Provide the [x, y] coordinate of the cell's center where the given text is located.  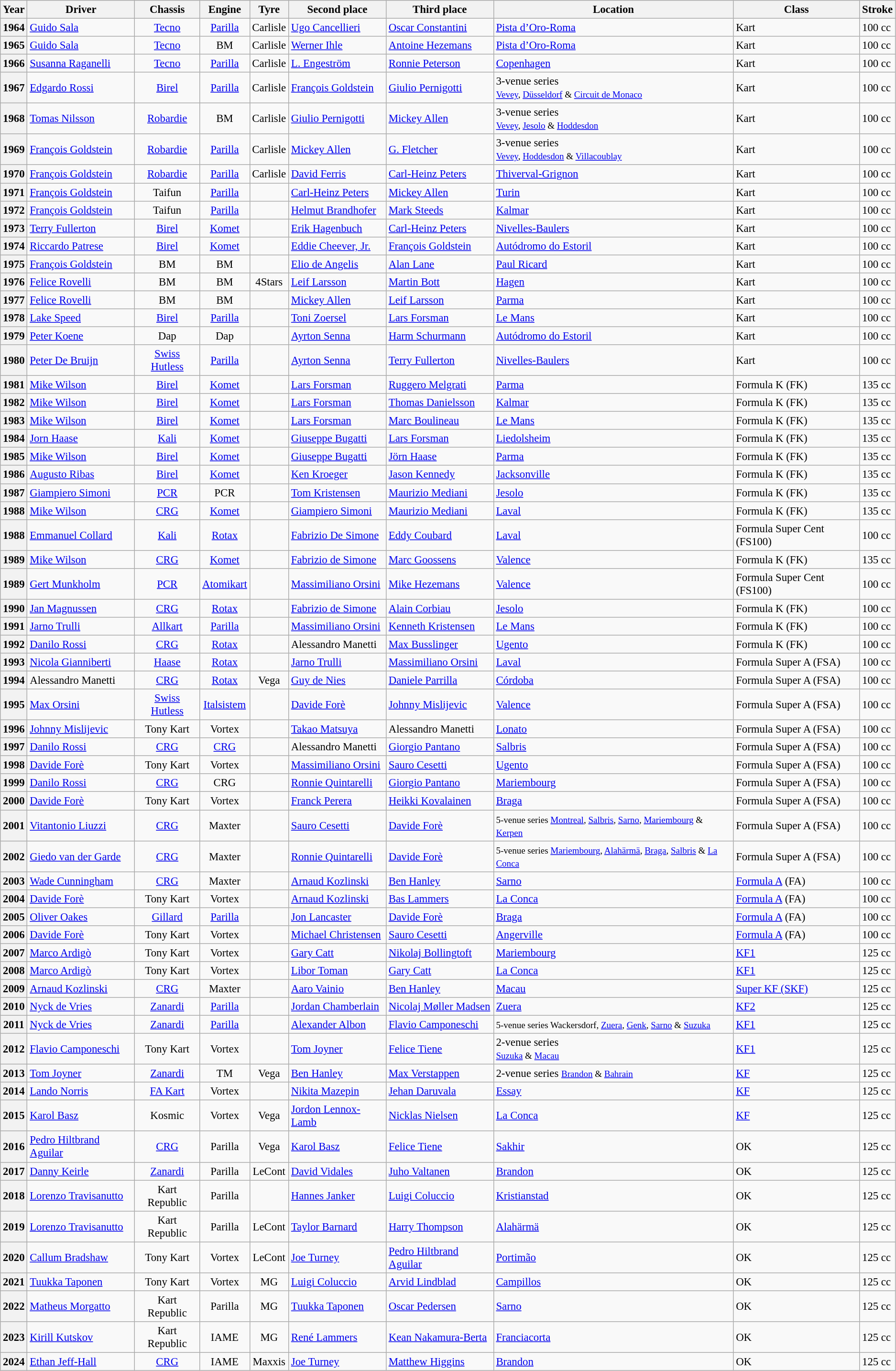
Riccardo Patrese [81, 246]
1978 [14, 318]
2013 [14, 1074]
Matheus Morgatto [81, 1306]
1974 [14, 246]
Driver [81, 10]
Jordan Chamberlain [337, 1007]
Augusto Ribas [81, 475]
Mike Hezemans [440, 584]
2016 [14, 1147]
Engine [225, 10]
2005 [14, 917]
Eddie Cheever, Jr. [337, 246]
Kristianstad [613, 1196]
Tom Kristensen [337, 493]
1982 [14, 403]
Peter De Bruijn [81, 361]
Turin [613, 192]
2015 [14, 1116]
1996 [14, 729]
1969 [14, 149]
Antoine Hezemans [440, 45]
1983 [14, 421]
Helmut Brandhofer [337, 210]
Jan Magnussen [81, 608]
2001 [14, 825]
Córdoba [613, 680]
1966 [14, 64]
2014 [14, 1091]
Jehan Daruvala [440, 1091]
2023 [14, 1337]
Wade Cunningham [81, 881]
2021 [14, 1282]
Fabrizio De Simone [337, 535]
Thiverval-Grignon [613, 174]
Jörn Haase [440, 457]
3-venue series Vevey, Jesolo & Hoddesdon [613, 119]
Class [797, 10]
Location [613, 10]
David Vidales [337, 1171]
Elio de Angelis [337, 264]
Takao Matsuya [337, 729]
David Ferris [337, 174]
Year [14, 10]
1971 [14, 192]
L. Engeström [337, 64]
1990 [14, 608]
Hannes Janker [337, 1196]
5-venue series Mariembourg, Alahärmä, Braga, Salbris & La Conca [613, 856]
2000 [14, 801]
Erik Hagenbuch [337, 228]
Michael Christensen [337, 935]
1981 [14, 385]
Copenhagen [613, 64]
Jason Kennedy [440, 475]
Libor Toman [337, 971]
Nikolaj Bollingtoft [440, 953]
1979 [14, 336]
Mark Steeds [440, 210]
Oscar Pedersen [440, 1306]
Max Busslinger [440, 644]
TM [225, 1074]
Vitantonio Liuzzi [81, 825]
1994 [14, 680]
Ethan Jeff-Hall [81, 1361]
Marc Boulineau [440, 421]
1992 [14, 644]
Jorn Haase [81, 439]
Danny Keirle [81, 1171]
Giedo van der Garde [81, 856]
Ruggero Melgrati [440, 385]
Werner Ihle [337, 45]
5-venue series Wackersdorf, Zuera, Genk, Sarno & Suzuka [613, 1025]
1965 [14, 45]
Oscar Constantini [440, 28]
Portimão [613, 1258]
René Lammers [337, 1337]
Franck Perera [337, 801]
Paul Ricard [613, 264]
Jacksonville [613, 475]
Maxxis [269, 1361]
Kenneth Kristensen [440, 626]
Matthew Higgins [440, 1361]
Liedolsheim [613, 439]
Lake Speed [81, 318]
Daniele Parrilla [440, 680]
2011 [14, 1025]
Arvid Lindblad [440, 1282]
1967 [14, 88]
1987 [14, 493]
Peter Koene [81, 336]
Emmanuel Collard [81, 535]
Martin Bott [440, 282]
Kean Nakamura-Berta [440, 1337]
1968 [14, 119]
Nicola Gianniberti [81, 662]
Callum Bradshaw [81, 1258]
Aaro Vainio [337, 988]
G. Fletcher [440, 149]
1972 [14, 210]
2002 [14, 856]
2010 [14, 1007]
Alain Corbiau [440, 608]
Nicolaj Møller Madsen [440, 1007]
Sakhir [613, 1147]
Campillos [613, 1282]
1970 [14, 174]
1993 [14, 662]
4Stars [269, 282]
1986 [14, 475]
2019 [14, 1226]
Macau [613, 988]
Allkart [167, 626]
2008 [14, 971]
Marc Goossens [440, 559]
Edgardo Rossi [81, 88]
Stroke [878, 10]
Franciacorta [613, 1337]
5-venue series Montreal, Salbris, Sarno, Mariembourg & Kerpen [613, 825]
Lando Norris [81, 1091]
Jon Lancaster [337, 917]
1975 [14, 264]
Ugo Cancellieri [337, 28]
Harm Schurmann [440, 336]
Lonato [613, 729]
Thomas Danielsson [440, 403]
2-venue series Brandon & Bahrain [613, 1074]
2012 [14, 1049]
Gert Munkholm [81, 584]
2-venue seriesSuzuka & Macau [613, 1049]
Tyre [269, 10]
Nikita Mazepin [337, 1091]
2022 [14, 1306]
Gillard [167, 917]
Alahärmä [613, 1226]
1964 [14, 28]
2004 [14, 899]
Alan Lane [440, 264]
1997 [14, 747]
Oliver Oakes [81, 917]
Hagen [613, 282]
Angerville [613, 935]
Heikki Kovalainen [440, 801]
3-venue series Vevey, Hoddesdon & Villacoublay [613, 149]
Chassis [167, 10]
1984 [14, 439]
Ronnie Peterson [440, 64]
1991 [14, 626]
Harry Thompson [440, 1226]
Salbris [613, 747]
Haase [167, 662]
2020 [14, 1258]
Jordon Lennox-Lamb [337, 1116]
Bas Lammers [440, 899]
1995 [14, 705]
1973 [14, 228]
Guy de Nies [337, 680]
FA Kart [167, 1091]
1976 [14, 282]
Second place [337, 10]
1985 [14, 457]
Max Verstappen [440, 1074]
2024 [14, 1361]
1998 [14, 765]
Atomikart [225, 584]
Toni Zoersel [337, 318]
Eddy Coubard [440, 535]
Max Orsini [81, 705]
2006 [14, 935]
Nicklas Nielsen [440, 1116]
2007 [14, 953]
1980 [14, 361]
Juho Valtanen [440, 1171]
2003 [14, 881]
Essay [613, 1091]
3-venue series Vevey, Düsseldorf & Circuit de Monaco [613, 88]
Super KF (SKF) [797, 988]
1999 [14, 783]
2017 [14, 1171]
Kosmic [167, 1116]
Alexander Albon [337, 1025]
2009 [14, 988]
Kirill Kutskov [81, 1337]
Taylor Barnard [337, 1226]
KF2 [797, 1007]
Italsistem [225, 705]
Tomas Nilsson [81, 119]
2018 [14, 1196]
Third place [440, 10]
Zuera [613, 1007]
Ken Kroeger [337, 475]
1977 [14, 300]
Susanna Raganelli [81, 64]
